Pinpoint the cell where the given text exists, returning its [X, Y] midpoint coordinate. 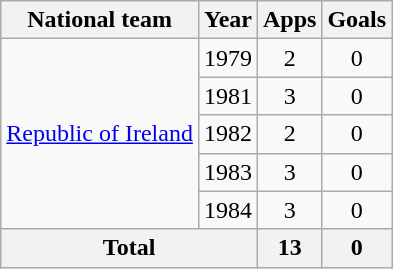
Year [228, 20]
13 [289, 248]
1981 [228, 96]
Goals [357, 20]
1983 [228, 172]
1982 [228, 134]
Republic of Ireland [100, 134]
1984 [228, 210]
Total [130, 248]
National team [100, 20]
Apps [289, 20]
1979 [228, 58]
